Capture the cell that displays the provided text and extract its (x, y) central coordinate. 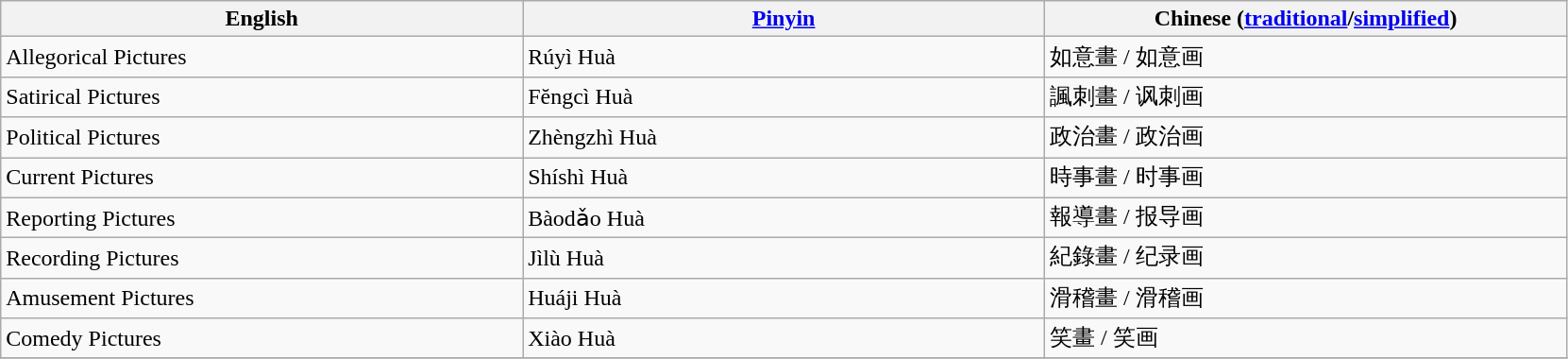
諷刺畫 / 讽刺画 (1307, 96)
政治畫 / 政治画 (1307, 138)
Allegorical Pictures (262, 57)
Chinese (traditional/simplified) (1307, 19)
Comedy Pictures (262, 338)
Zhèngzhì Huà (784, 138)
Reporting Pictures (262, 217)
Bàodǎo Huà (784, 217)
Pinyin (784, 19)
如意畫 / 如意画 (1307, 57)
English (262, 19)
報導畫 / 报导画 (1307, 217)
Current Pictures (262, 178)
Jìlù Huà (784, 259)
Rúyì Huà (784, 57)
Xiào Huà (784, 338)
Recording Pictures (262, 259)
Fĕngcì Huà (784, 96)
Shíshì Huà (784, 178)
Huáji Huà (784, 299)
Amusement Pictures (262, 299)
Political Pictures (262, 138)
時事畫 / 时事画 (1307, 178)
滑稽畫 / 滑稽画 (1307, 299)
Satirical Pictures (262, 96)
笑畫 / 笑画 (1307, 338)
紀錄畫 / 纪录画 (1307, 259)
